Provide the [X, Y] coordinate of the cell's center where the given text is located.  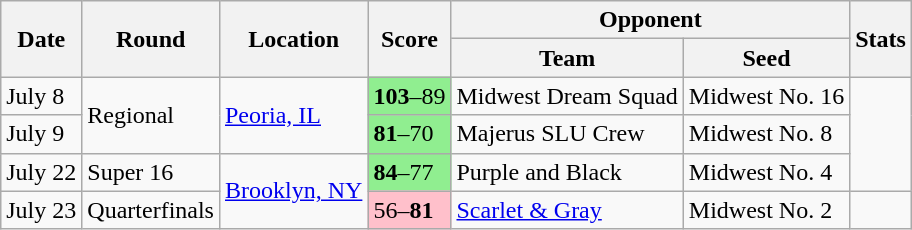
July 22 [42, 172]
Date [42, 39]
Midwest No. 16 [766, 96]
Round [151, 39]
Stats [881, 39]
Majerus SLU Crew [567, 134]
July 9 [42, 134]
Seed [766, 58]
Location [293, 39]
Peoria, IL [293, 115]
Midwest No. 8 [766, 134]
Midwest Dream Squad [567, 96]
Super 16 [151, 172]
Brooklyn, NY [293, 191]
Scarlet & Gray [567, 210]
56–81 [410, 210]
Regional [151, 115]
84–77 [410, 172]
Quarterfinals [151, 210]
Score [410, 39]
July 23 [42, 210]
Midwest No. 2 [766, 210]
103–89 [410, 96]
July 8 [42, 96]
Opponent [650, 20]
Midwest No. 4 [766, 172]
Team [567, 58]
81–70 [410, 134]
Purple and Black [567, 172]
